Detect which cell encompasses the target text, then output its (X, Y) center coordinate. 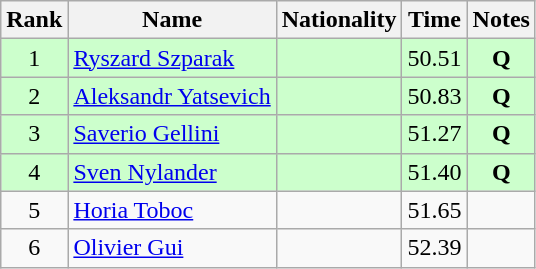
2 (34, 96)
50.83 (434, 96)
3 (34, 134)
52.39 (434, 248)
Olivier Gui (172, 248)
51.40 (434, 172)
Rank (34, 20)
6 (34, 248)
Aleksandr Yatsevich (172, 96)
50.51 (434, 58)
51.27 (434, 134)
Time (434, 20)
1 (34, 58)
Name (172, 20)
Saverio Gellini (172, 134)
51.65 (434, 210)
Horia Toboc (172, 210)
5 (34, 210)
Ryszard Szparak (172, 58)
Sven Nylander (172, 172)
Notes (501, 20)
4 (34, 172)
Nationality (339, 20)
